Find where the given text appears and provide that cell's center as (x, y) coordinate. 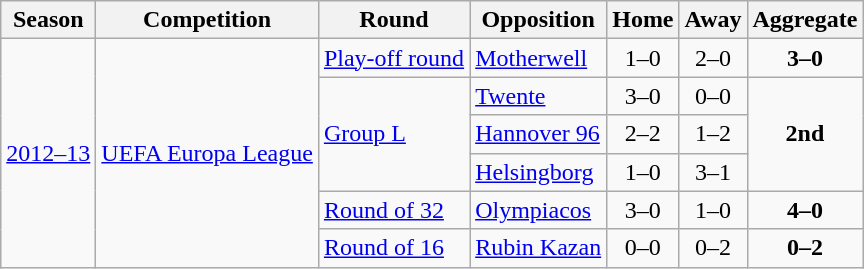
Round of 32 (394, 210)
4–0 (805, 210)
Hannover 96 (538, 134)
Olympiacos (538, 210)
2nd (805, 134)
Round (394, 20)
Rubin Kazan (538, 248)
Twente (538, 96)
Opposition (538, 20)
Play-off round (394, 58)
1–2 (713, 134)
Round of 16 (394, 248)
Away (713, 20)
Motherwell (538, 58)
2012–13 (48, 153)
Aggregate (805, 20)
2–2 (643, 134)
UEFA Europa League (208, 153)
3–1 (713, 172)
Season (48, 20)
Group L (394, 134)
Helsingborg (538, 172)
Competition (208, 20)
2–0 (713, 58)
Home (643, 20)
